For the text-containing cell, return its midpoint in [x, y] coordinate format. 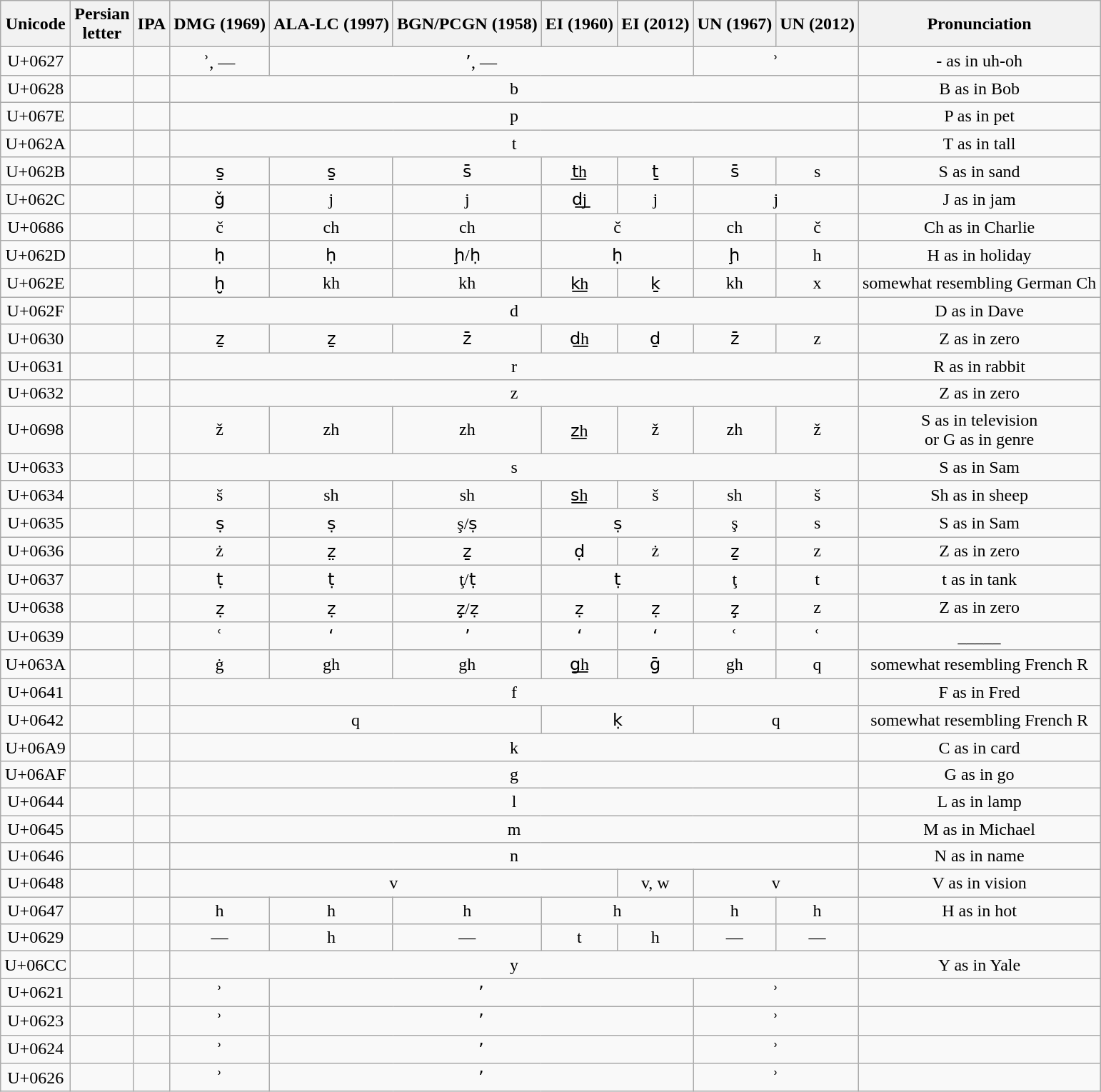
ʼ, — [481, 61]
B as in Bob [979, 89]
U+067E [36, 116]
U+0637 [36, 579]
J as in jam [979, 199]
t͟h [579, 171]
ḡ [655, 664]
U+0630 [36, 339]
P as in pet [979, 116]
- as in uh-oh [979, 61]
U+0621 [36, 993]
U+0638 [36, 608]
BGN/PCGN (1958) [467, 24]
F as in Fred [979, 692]
G as in go [979, 774]
s͟h [579, 495]
U+0698 [36, 430]
Persianletter [102, 24]
U+0686 [36, 227]
ḩ/ḥ [467, 255]
UN (2012) [818, 24]
z̧/ẓ [467, 608]
L as in lamp [979, 801]
H as in holiday [979, 255]
Pronunciation [979, 24]
U+063A [36, 664]
U+0633 [36, 467]
somewhat resembling German Ch [979, 283]
k [514, 747]
U+0629 [36, 938]
m [514, 829]
U+0635 [36, 523]
N as in name [979, 856]
z̧ [735, 608]
M as in Michael [979, 829]
U+0624 [36, 1049]
p [514, 116]
U+0634 [36, 495]
U+06AF [36, 774]
U+0646 [36, 856]
U+06A9 [36, 747]
EI (2012) [655, 24]
R as in rabbit [979, 366]
ḩ [735, 255]
U+062D [36, 255]
U+062A [36, 144]
Ch as in Charlie [979, 227]
U+0623 [36, 1021]
ţ [735, 579]
U+0636 [36, 551]
EI (1960) [579, 24]
U+062B [36, 171]
z͟h [579, 430]
T as in tall [979, 144]
UN (1967) [735, 24]
ǧ [220, 199]
y [514, 965]
U+0626 [36, 1078]
n [514, 856]
U+062F [36, 311]
H as in hot [979, 911]
U+0648 [36, 883]
x [818, 283]
d͟j [579, 199]
r [514, 366]
l [514, 801]
S as in sand [979, 171]
D as in Dave [979, 311]
ş/ṣ [467, 523]
U+0631 [36, 366]
U+0627 [36, 61]
S as in televisionor G as in genre [979, 430]
d [514, 311]
U+0628 [36, 89]
ḵ [655, 283]
U+0644 [36, 801]
U+062E [36, 283]
t as in tank [979, 579]
ʾ, — [220, 61]
v, w [655, 883]
d͟h [579, 339]
g͟h [579, 664]
ş [735, 523]
IPA [151, 24]
U+0647 [36, 911]
V as in vision [979, 883]
ḳ [617, 720]
ḫ [220, 283]
ţ/ṭ [467, 579]
ALA-LC (1997) [331, 24]
ġ [220, 664]
C as in card [979, 747]
Unicode [36, 24]
ḍ [579, 551]
z̤ [331, 551]
U+06CC [36, 965]
k͟h [579, 283]
U+0641 [36, 692]
ṯ [655, 171]
U+0639 [36, 636]
ḏ [655, 339]
Sh as in sheep [979, 495]
b [514, 89]
U+062C [36, 199]
U+0642 [36, 720]
_____ [979, 636]
U+0645 [36, 829]
U+0632 [36, 394]
g [514, 774]
DMG (1969) [220, 24]
f [514, 692]
Y as in Yale [979, 965]
